Find where the given text appears and provide that cell's center as (x, y) coordinate. 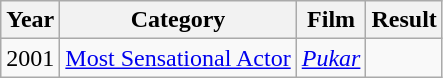
Result (404, 20)
2001 (30, 58)
Film (331, 20)
Most Sensational Actor (178, 58)
Pukar (331, 58)
Year (30, 20)
Category (178, 20)
